Identify which cell holds the provided text, then report its (X, Y) central coordinate. 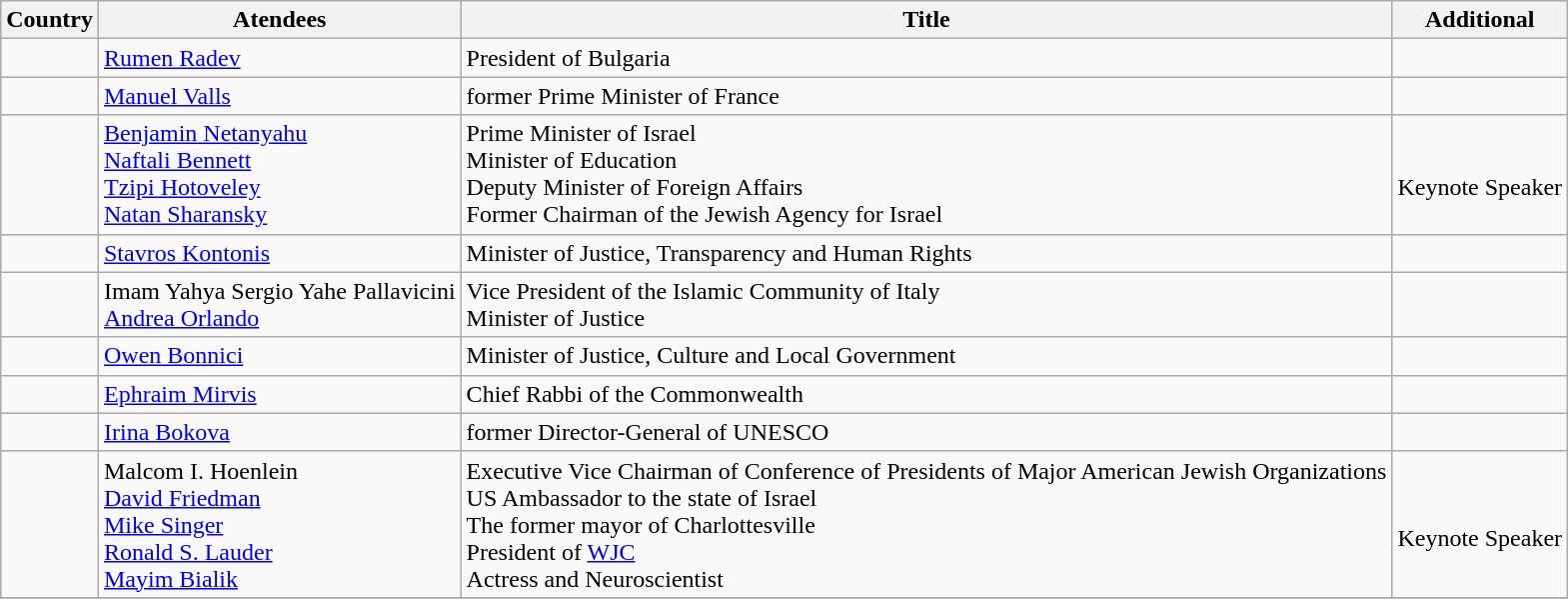
former Director-General of UNESCO (926, 432)
Benjamin NetanyahuNaftali BennettTzipi HotoveleyNatan Sharansky (280, 174)
Atendees (280, 20)
Imam Yahya Sergio Yahe PallaviciniAndrea Orlando (280, 304)
Prime Minister of IsraelMinister of EducationDeputy Minister of Foreign AffairsFormer Chairman of the Jewish Agency for Israel (926, 174)
former Prime Minister of France (926, 96)
Vice President of the Islamic Community of ItalyMinister of Justice (926, 304)
Country (50, 20)
Minister of Justice, Culture and Local Government (926, 356)
Additional (1480, 20)
Ephraim Mirvis (280, 394)
Owen Bonnici (280, 356)
Malcom I. HoenleinDavid FriedmanMike SingerRonald S. LauderMayim Bialik (280, 524)
Chief Rabbi of the Commonwealth (926, 394)
Title (926, 20)
Irina Bokova (280, 432)
Rumen Radev (280, 58)
Manuel Valls (280, 96)
President of Bulgaria (926, 58)
Minister of Justice, Transparency and Human Rights (926, 253)
Stavros Kontonis (280, 253)
